Identify which cell holds the provided text, then report its [X, Y] central coordinate. 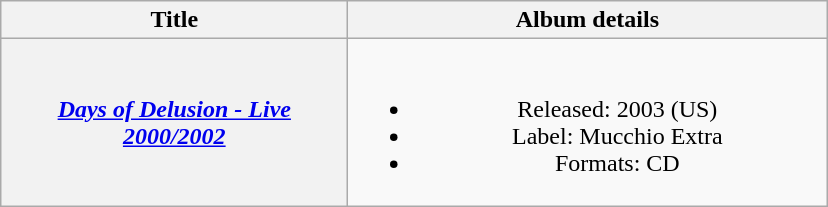
Released: 2003 (US)Label: Mucchio ExtraFormats: CD [588, 122]
Days of Delusion - Live 2000/2002 [174, 122]
Album details [588, 20]
Title [174, 20]
